For the text-containing cell, return its midpoint in [X, Y] coordinate format. 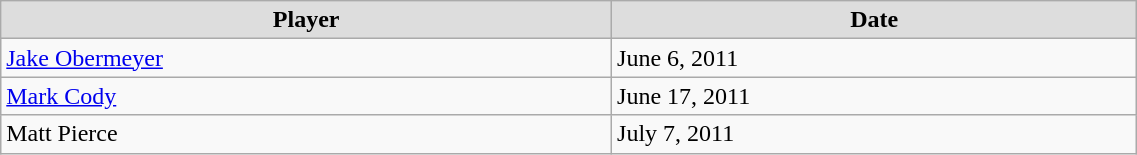
Matt Pierce [306, 134]
Mark Cody [306, 96]
June 6, 2011 [874, 58]
July 7, 2011 [874, 134]
Date [874, 20]
Jake Obermeyer [306, 58]
June 17, 2011 [874, 96]
Player [306, 20]
